For the text-containing cell, return its midpoint in [x, y] coordinate format. 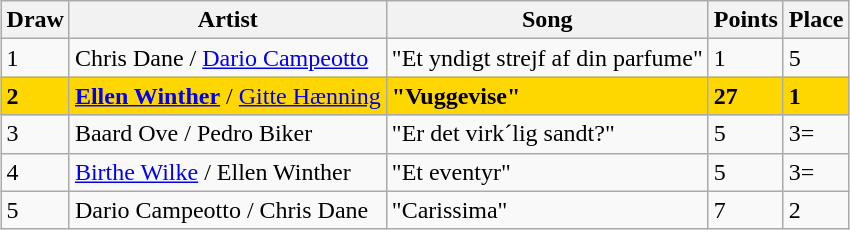
Ellen Winther / Gitte Hænning [228, 96]
Points [746, 20]
Place [816, 20]
27 [746, 96]
Draw [35, 20]
Dario Campeotto / Chris Dane [228, 210]
Chris Dane / Dario Campeotto [228, 58]
Song [547, 20]
"Et eventyr" [547, 172]
Baard Ove / Pedro Biker [228, 134]
"Er det virk´lig sandt?" [547, 134]
"Carissima" [547, 210]
"Et yndigt strejf af din parfume" [547, 58]
3 [35, 134]
Birthe Wilke / Ellen Winther [228, 172]
Artist [228, 20]
"Vuggevise" [547, 96]
7 [746, 210]
4 [35, 172]
